Find where the given text appears and provide that cell's center as [X, Y] coordinate. 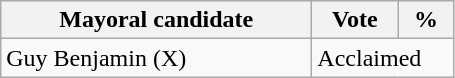
Mayoral candidate [156, 20]
Vote [355, 20]
Guy Benjamin (X) [156, 58]
Acclaimed [383, 58]
% [426, 20]
